Scan for the cell matching the given text and deliver its (X, Y) coordinate at center. 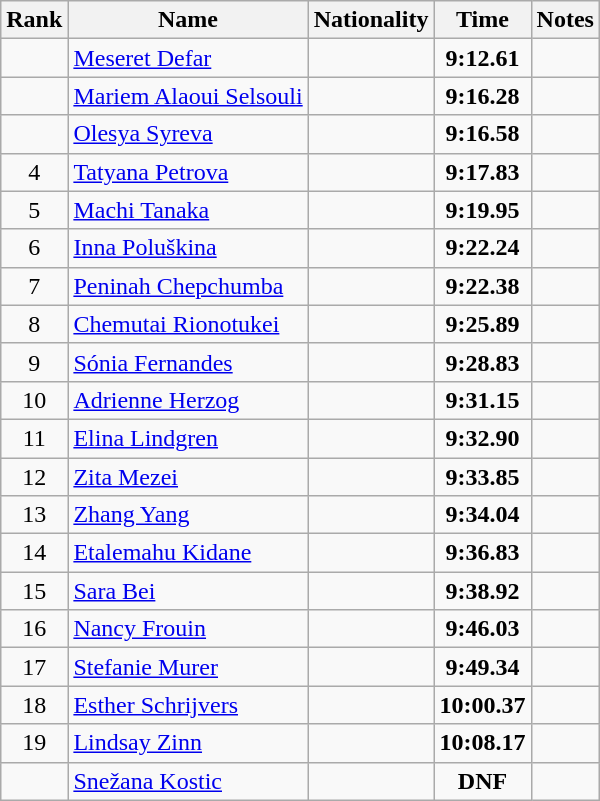
9:19.95 (482, 210)
17 (34, 667)
Sónia Fernandes (188, 362)
Notes (565, 20)
5 (34, 210)
Olesya Syreva (188, 134)
9:49.34 (482, 667)
Tatyana Petrova (188, 172)
9:38.92 (482, 591)
9:16.58 (482, 134)
16 (34, 629)
Zita Mezei (188, 477)
9:25.89 (482, 324)
4 (34, 172)
Meseret Defar (188, 58)
11 (34, 438)
13 (34, 515)
9:22.24 (482, 248)
10:00.37 (482, 705)
6 (34, 248)
9:34.04 (482, 515)
Nationality (371, 20)
9:32.90 (482, 438)
Snežana Kostic (188, 781)
DNF (482, 781)
7 (34, 286)
Peninah Chepchumba (188, 286)
12 (34, 477)
Name (188, 20)
8 (34, 324)
Elina Lindgren (188, 438)
9:12.61 (482, 58)
Rank (34, 20)
Zhang Yang (188, 515)
Sara Bei (188, 591)
10 (34, 400)
18 (34, 705)
Nancy Frouin (188, 629)
Inna Poluškina (188, 248)
9:36.83 (482, 553)
9:46.03 (482, 629)
Esther Schrijvers (188, 705)
14 (34, 553)
9:33.85 (482, 477)
Stefanie Murer (188, 667)
9:22.38 (482, 286)
Etalemahu Kidane (188, 553)
9:31.15 (482, 400)
Adrienne Herzog (188, 400)
19 (34, 743)
Lindsay Zinn (188, 743)
9:17.83 (482, 172)
Chemutai Rionotukei (188, 324)
9:28.83 (482, 362)
10:08.17 (482, 743)
15 (34, 591)
9:16.28 (482, 96)
9 (34, 362)
Mariem Alaoui Selsouli (188, 96)
Machi Tanaka (188, 210)
Time (482, 20)
